Identify which cell holds the provided text, then report its [X, Y] central coordinate. 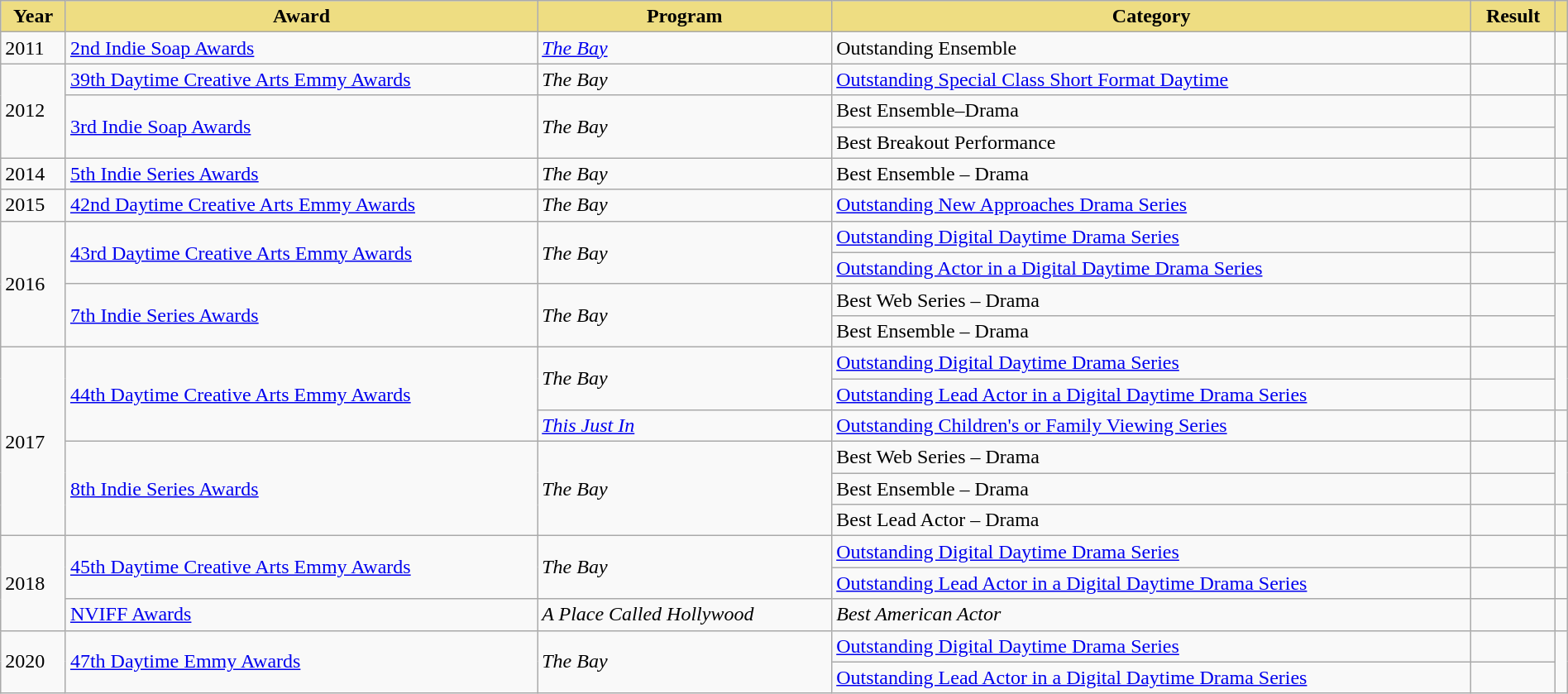
5th Indie Series Awards [301, 174]
2017 [33, 441]
A Place Called Hollywood [685, 615]
43rd Daytime Creative Arts Emmy Awards [301, 252]
2015 [33, 205]
NVIFF Awards [301, 615]
3rd Indie Soap Awards [301, 127]
2012 [33, 111]
2014 [33, 174]
Outstanding Actor in a Digital Daytime Drama Series [1151, 268]
39th Daytime Creative Arts Emmy Awards [301, 79]
42nd Daytime Creative Arts Emmy Awards [301, 205]
Category [1151, 17]
Best Breakout Performance [1151, 142]
Outstanding Ensemble [1151, 48]
Outstanding New Approaches Drama Series [1151, 205]
This Just In [685, 426]
Result [1513, 17]
47th Daytime Emmy Awards [301, 662]
Program [685, 17]
45th Daytime Creative Arts Emmy Awards [301, 567]
Award [301, 17]
2016 [33, 284]
Best Ensemble–Drama [1151, 111]
2nd Indie Soap Awards [301, 48]
2011 [33, 48]
44th Daytime Creative Arts Emmy Awards [301, 394]
Best American Actor [1151, 615]
Best Lead Actor – Drama [1151, 520]
7th Indie Series Awards [301, 315]
2018 [33, 583]
Outstanding Special Class Short Format Daytime [1151, 79]
2020 [33, 662]
Outstanding Children's or Family Viewing Series [1151, 426]
8th Indie Series Awards [301, 489]
Year [33, 17]
